Find where the given text appears and provide that cell's center as (X, Y) coordinate. 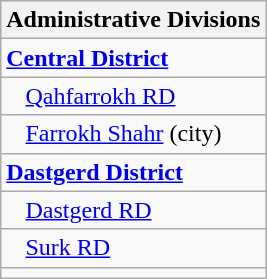
Administrative Divisions (134, 20)
Dastgerd RD (134, 210)
Surk RD (134, 248)
Qahfarrokh RD (134, 96)
Farrokh Shahr (city) (134, 134)
Central District (134, 58)
Dastgerd District (134, 172)
